Extract the (x, y) coordinate from the center of the cell holding the provided text.  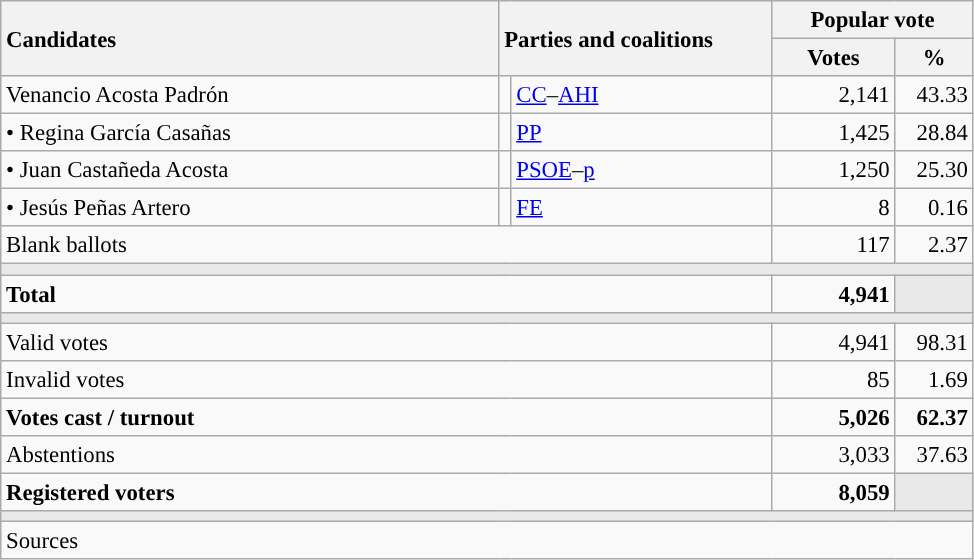
Abstentions (386, 455)
62.37 (934, 417)
Venancio Acosta Padrón (250, 95)
8 (834, 208)
PP (642, 133)
% (934, 58)
Popular vote (872, 20)
1,425 (834, 133)
1.69 (934, 379)
28.84 (934, 133)
43.33 (934, 95)
5,026 (834, 417)
• Jesús Peñas Artero (250, 208)
2,141 (834, 95)
37.63 (934, 455)
Total (386, 294)
117 (834, 245)
85 (834, 379)
98.31 (934, 342)
Candidates (250, 38)
Valid votes (386, 342)
Invalid votes (386, 379)
• Regina García Casañas (250, 133)
25.30 (934, 170)
2.37 (934, 245)
FE (642, 208)
Registered voters (386, 492)
Votes cast / turnout (386, 417)
Votes (834, 58)
Blank ballots (386, 245)
3,033 (834, 455)
8,059 (834, 492)
• Juan Castañeda Acosta (250, 170)
Parties and coalitions (636, 38)
CC–AHI (642, 95)
1,250 (834, 170)
0.16 (934, 208)
Sources (487, 540)
PSOE–p (642, 170)
